Detect which cell encompasses the target text, then output its (X, Y) center coordinate. 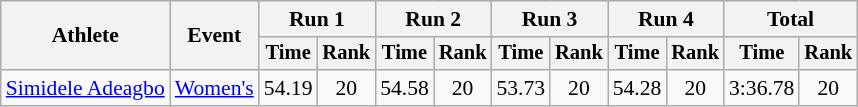
3:36.78 (762, 88)
54.58 (404, 88)
Athlete (86, 36)
Women's (214, 88)
Run 4 (666, 19)
Run 1 (317, 19)
Total (790, 19)
Run 3 (549, 19)
Run 2 (433, 19)
54.28 (638, 88)
Event (214, 36)
54.19 (288, 88)
Simidele Adeagbo (86, 88)
53.73 (520, 88)
